Find where the given text appears and provide that cell's center as [X, Y] coordinate. 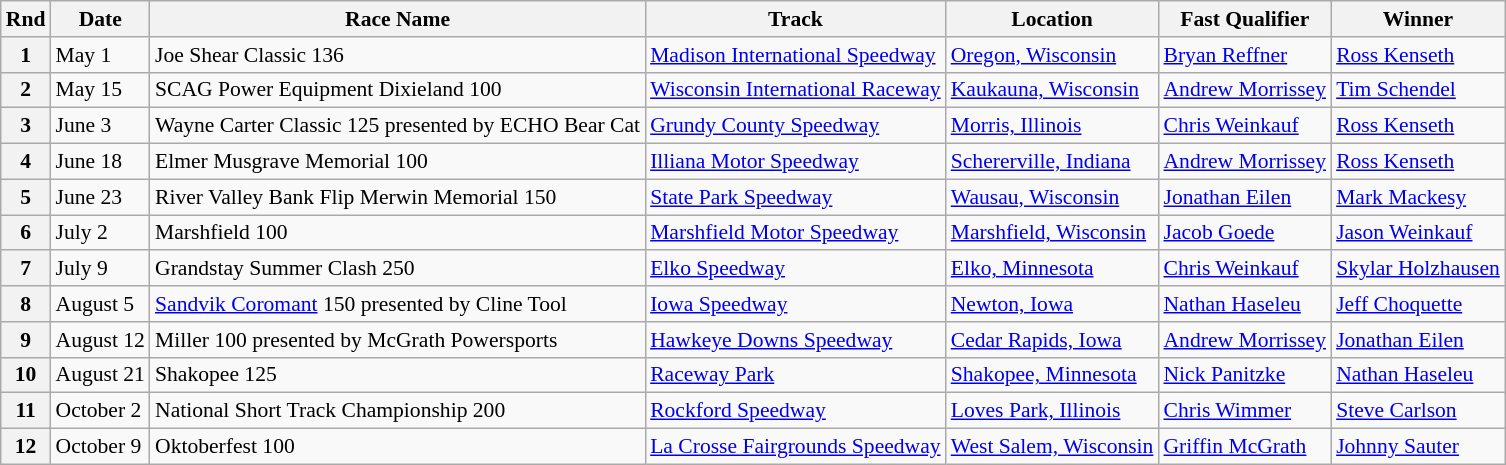
3 [26, 126]
October 2 [100, 411]
8 [26, 304]
1 [26, 55]
Jeff Choquette [1418, 304]
6 [26, 233]
Cedar Rapids, Iowa [1052, 340]
Joe Shear Classic 136 [398, 55]
11 [26, 411]
August 21 [100, 375]
Nick Panitzke [1244, 375]
Skylar Holzhausen [1418, 269]
August 5 [100, 304]
Schererville, Indiana [1052, 162]
Steve Carlson [1418, 411]
May 1 [100, 55]
Illiana Motor Speedway [796, 162]
May 15 [100, 90]
Winner [1418, 19]
Oktoberfest 100 [398, 447]
Sandvik Coromant 150 presented by Cline Tool [398, 304]
Johnny Sauter [1418, 447]
Raceway Park [796, 375]
10 [26, 375]
Oregon, Wisconsin [1052, 55]
West Salem, Wisconsin [1052, 447]
Wisconsin International Raceway [796, 90]
Jason Weinkauf [1418, 233]
Elko, Minnesota [1052, 269]
Kaukauna, Wisconsin [1052, 90]
2 [26, 90]
Loves Park, Illinois [1052, 411]
June 3 [100, 126]
Shakopee 125 [398, 375]
Grundy County Speedway [796, 126]
Bryan Reffner [1244, 55]
5 [26, 197]
June 23 [100, 197]
August 12 [100, 340]
Morris, Illinois [1052, 126]
Date [100, 19]
Elko Speedway [796, 269]
Hawkeye Downs Speedway [796, 340]
Iowa Speedway [796, 304]
Grandstay Summer Clash 250 [398, 269]
Mark Mackesy [1418, 197]
Location [1052, 19]
Chris Wimmer [1244, 411]
State Park Speedway [796, 197]
Track [796, 19]
La Crosse Fairgrounds Speedway [796, 447]
Jacob Goede [1244, 233]
7 [26, 269]
Shakopee, Minnesota [1052, 375]
Marshfield, Wisconsin [1052, 233]
4 [26, 162]
Fast Qualifier [1244, 19]
12 [26, 447]
Marshfield Motor Speedway [796, 233]
9 [26, 340]
Wayne Carter Classic 125 presented by ECHO Bear Cat [398, 126]
National Short Track Championship 200 [398, 411]
Miller 100 presented by McGrath Powersports [398, 340]
Wausau, Wisconsin [1052, 197]
Griffin McGrath [1244, 447]
July 2 [100, 233]
Race Name [398, 19]
October 9 [100, 447]
Newton, Iowa [1052, 304]
Rnd [26, 19]
Rockford Speedway [796, 411]
July 9 [100, 269]
SCAG Power Equipment Dixieland 100 [398, 90]
River Valley Bank Flip Merwin Memorial 150 [398, 197]
June 18 [100, 162]
Marshfield 100 [398, 233]
Elmer Musgrave Memorial 100 [398, 162]
Madison International Speedway [796, 55]
Tim Schendel [1418, 90]
